Extract the [x, y] coordinate from the center of the cell holding the provided text.  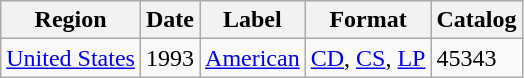
Region [71, 20]
45343 [476, 58]
Date [170, 20]
CD, CS, LP [368, 58]
Format [368, 20]
American [253, 58]
Label [253, 20]
1993 [170, 58]
United States [71, 58]
Catalog [476, 20]
